Detect which cell encompasses the target text, then output its [X, Y] center coordinate. 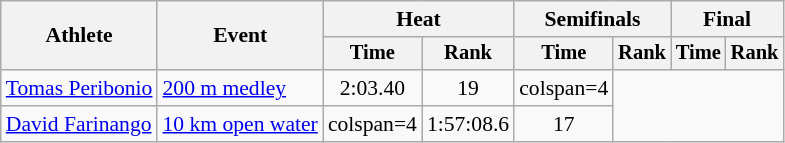
Event [240, 36]
Semifinals [592, 19]
Athlete [80, 36]
David Farinango [80, 124]
17 [564, 124]
Heat [418, 19]
Tomas Peribonio [80, 88]
Final [727, 19]
19 [468, 88]
10 km open water [240, 124]
2:03.40 [372, 88]
1:57:08.6 [468, 124]
200 m medley [240, 88]
